Scan for the cell matching the given text and deliver its [x, y] coordinate at center. 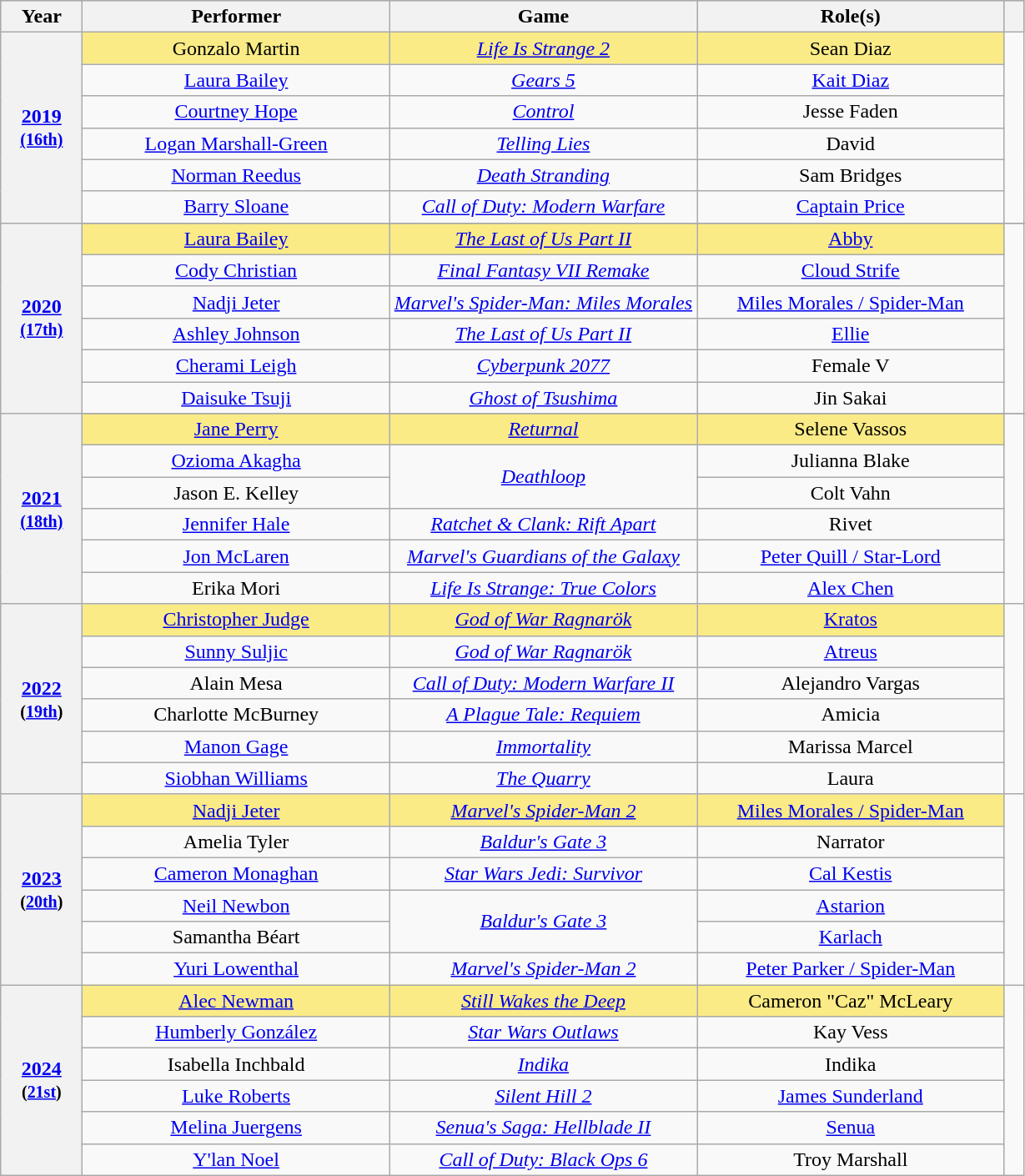
Samantha Béart [236, 937]
Ratchet & Clank: Rift Apart [543, 525]
Marissa Marcel [851, 746]
2021(18th) [42, 509]
Star Wars Jedi: Survivor [543, 873]
Cyberpunk 2077 [543, 365]
Call of Duty: Modern Warfare [543, 207]
Gonzalo Martin [236, 48]
Call of Duty: Modern Warfare II [543, 683]
Deathloop [543, 477]
Laura [851, 778]
Charlotte McBurney [236, 715]
Sam Bridges [851, 175]
Cloud Strife [851, 270]
Alex Chen [851, 588]
Christopher Judge [236, 620]
Call of Duty: Black Ops 6 [543, 1159]
Courtney Hope [236, 112]
Jane Perry [236, 430]
Cameron "Caz" McLeary [851, 1001]
Jesse Faden [851, 112]
Alain Mesa [236, 683]
Game [543, 17]
Silent Hill 2 [543, 1096]
Ozioma Akagha [236, 461]
Jon McLaren [236, 556]
Siobhan Williams [236, 778]
Ghost of Tsushima [543, 398]
Neil Newbon [236, 905]
Humberly González [236, 1033]
Marvel's Guardians of the Galaxy [543, 556]
Manon Gage [236, 746]
2024(21st) [42, 1080]
Female V [851, 365]
Alejandro Vargas [851, 683]
Year [42, 17]
Ashley Johnson [236, 334]
Jason E. Kelley [236, 493]
2020(17th) [42, 318]
Isabella Inchbald [236, 1064]
Colt Vahn [851, 493]
Jin Sakai [851, 398]
Life Is Strange: True Colors [543, 588]
Final Fantasy VII Remake [543, 270]
Erika Mori [236, 588]
Telling Lies [543, 143]
Atreus [851, 651]
James Sunderland [851, 1096]
Abby [851, 239]
Cherami Leigh [236, 365]
Daisuke Tsuji [236, 398]
Rivet [851, 525]
Control [543, 112]
Ellie [851, 334]
Cal Kestis [851, 873]
Sunny Suljic [236, 651]
Troy Marshall [851, 1159]
2023(20th) [42, 889]
Amicia [851, 715]
Karlach [851, 937]
Cody Christian [236, 270]
Jennifer Hale [236, 525]
Kay Vess [851, 1033]
Kratos [851, 620]
Sean Diaz [851, 48]
Returnal [543, 430]
Cameron Monaghan [236, 873]
Star Wars Outlaws [543, 1033]
Still Wakes the Deep [543, 1001]
Amelia Tyler [236, 842]
David [851, 143]
Performer [236, 17]
Captain Price [851, 207]
Astarion [851, 905]
Kait Diaz [851, 80]
Marvel's Spider-Man: Miles Morales [543, 302]
Role(s) [851, 17]
Peter Quill / Star-Lord [851, 556]
Y'lan Noel [236, 1159]
Life Is Strange 2 [543, 48]
2022(19th) [42, 699]
Gears 5 [543, 80]
Yuri Lowenthal [236, 969]
Death Stranding [543, 175]
2019(16th) [42, 128]
Senua [851, 1128]
Norman Reedus [236, 175]
Luke Roberts [236, 1096]
Alec Newman [236, 1001]
Narrator [851, 842]
The Quarry [543, 778]
Melina Juergens [236, 1128]
Selene Vassos [851, 430]
Immortality [543, 746]
Logan Marshall-Green [236, 143]
A Plague Tale: Requiem [543, 715]
Senua's Saga: Hellblade II [543, 1128]
Peter Parker / Spider-Man [851, 969]
Julianna Blake [851, 461]
Barry Sloane [236, 207]
